Extract the [X, Y] coordinate from the center of the cell holding the provided text.  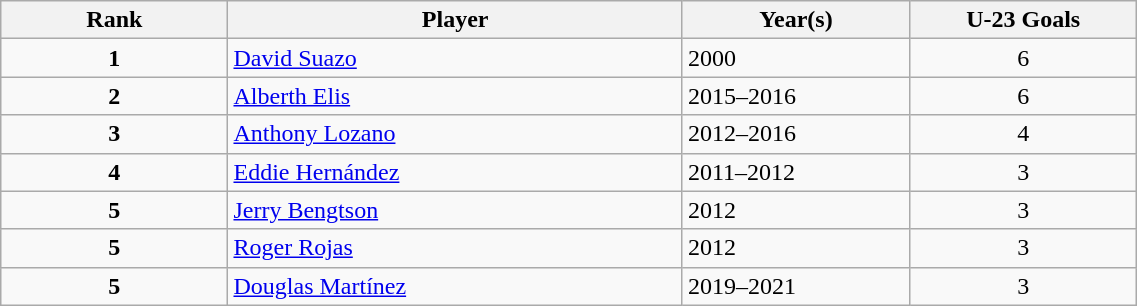
2012–2016 [796, 134]
2 [114, 96]
2011–2012 [796, 172]
2019–2021 [796, 286]
1 [114, 58]
Alberth Elis [455, 96]
Douglas Martínez [455, 286]
2000 [796, 58]
Roger Rojas [455, 248]
Year(s) [796, 20]
Jerry Bengtson [455, 210]
David Suazo [455, 58]
Eddie Hernández [455, 172]
Rank [114, 20]
Player [455, 20]
2015–2016 [796, 96]
U-23 Goals [1024, 20]
Anthony Lozano [455, 134]
